Pinpoint the cell where the given text exists, returning its (X, Y) midpoint coordinate. 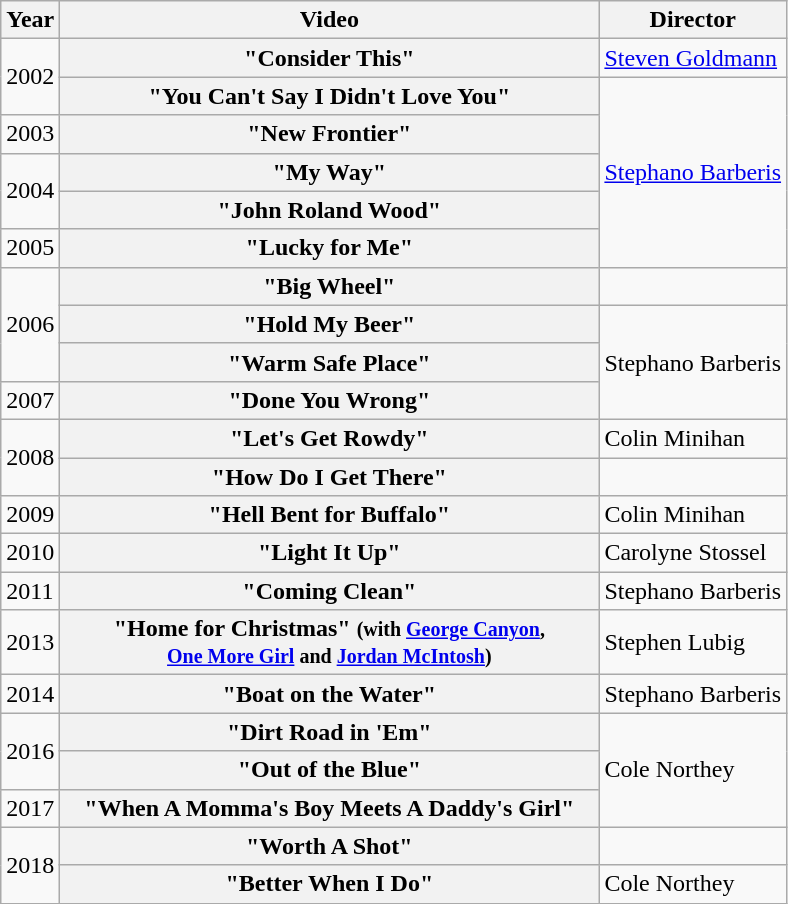
"When A Momma's Boy Meets A Daddy's Girl" (330, 808)
2010 (30, 553)
"Better When I Do" (330, 884)
2018 (30, 865)
"Out of the Blue" (330, 770)
"John Roland Wood" (330, 210)
Stephen Lubig (693, 642)
"Coming Clean" (330, 591)
"Let's Get Rowdy" (330, 438)
"Worth A Shot" (330, 846)
2008 (30, 457)
"Big Wheel" (330, 286)
"Consider This" (330, 58)
Carolyne Stossel (693, 553)
Director (693, 20)
"How Do I Get There" (330, 477)
Year (30, 20)
2005 (30, 248)
2006 (30, 324)
2013 (30, 642)
2014 (30, 694)
"Lucky for Me" (330, 248)
Video (330, 20)
2007 (30, 400)
2016 (30, 751)
2002 (30, 77)
2009 (30, 515)
"Home for Christmas" (with George Canyon,One More Girl and Jordan McIntosh) (330, 642)
"Warm Safe Place" (330, 362)
"Hold My Beer" (330, 324)
2004 (30, 191)
2011 (30, 591)
"You Can't Say I Didn't Love You" (330, 96)
"Boat on the Water" (330, 694)
"Light It Up" (330, 553)
"Dirt Road in 'Em" (330, 732)
"Done You Wrong" (330, 400)
Steven Goldmann (693, 58)
"My Way" (330, 172)
"Hell Bent for Buffalo" (330, 515)
2017 (30, 808)
2003 (30, 134)
"New Frontier" (330, 134)
